Return [X, Y] of the center of cell containing provided text 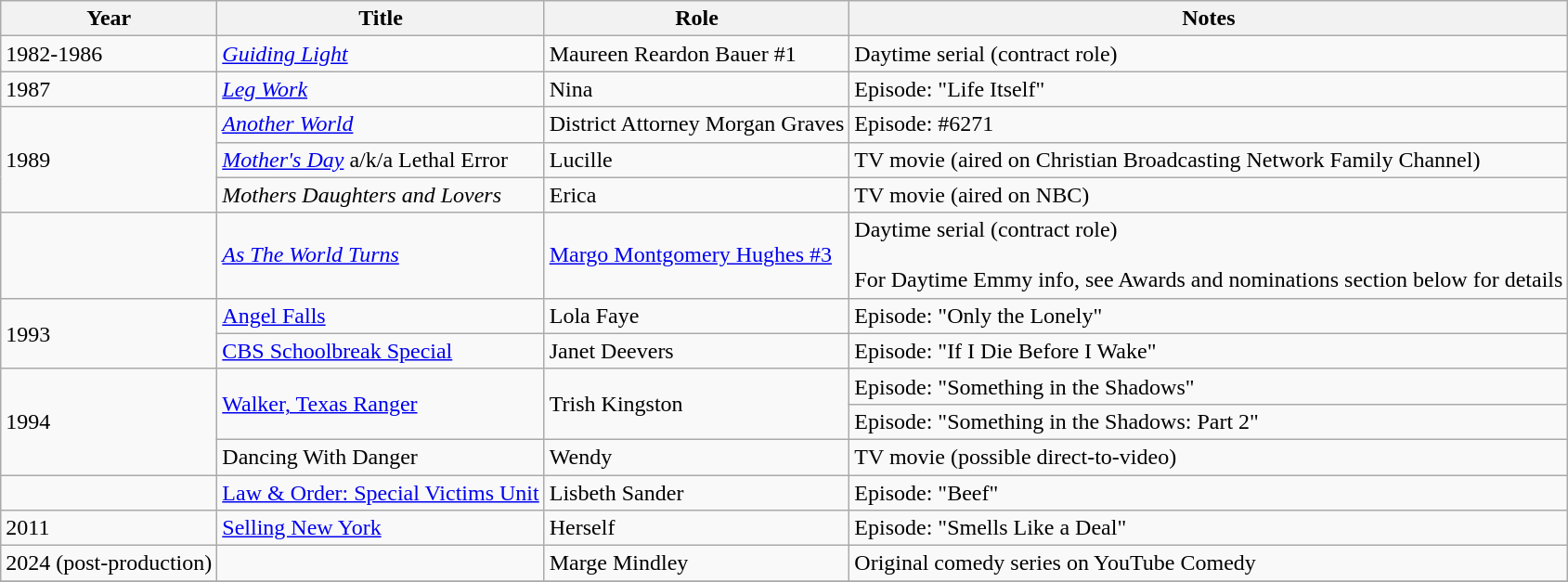
Margo Montgomery Hughes #3 [696, 255]
Episode: "Smells Like a Deal" [1209, 528]
Lola Faye [696, 316]
Selling New York [381, 528]
Lisbeth Sander [696, 493]
1982-1986 [110, 54]
1989 [110, 160]
Walker, Texas Ranger [381, 404]
Episode: "If I Die Before I Wake" [1209, 351]
Episode: "Something in the Shadows: Part 2" [1209, 421]
Law & Order: Special Victims Unit [381, 493]
Erica [696, 195]
District Attorney Morgan Graves [696, 124]
Trish Kingston [696, 404]
2011 [110, 528]
Episode: "Only the Lonely" [1209, 316]
Daytime serial (contract role)For Daytime Emmy info, see Awards and nominations section below for details [1209, 255]
1993 [110, 333]
Dancing With Danger [381, 457]
Lucille [696, 160]
Herself [696, 528]
Episode: "Beef" [1209, 493]
1987 [110, 89]
Notes [1209, 19]
Angel Falls [381, 316]
Daytime serial (contract role) [1209, 54]
Wendy [696, 457]
Nina [696, 89]
Episode: #6271 [1209, 124]
Mother's Day a/k/a Lethal Error [381, 160]
Original comedy series on YouTube Comedy [1209, 563]
Episode: "Life Itself" [1209, 89]
TV movie (aired on NBC) [1209, 195]
Maureen Reardon Bauer #1 [696, 54]
1994 [110, 421]
Role [696, 19]
Title [381, 19]
TV movie (aired on Christian Broadcasting Network Family Channel) [1209, 160]
Another World [381, 124]
As The World Turns [381, 255]
Marge Mindley [696, 563]
Mothers Daughters and Lovers [381, 195]
TV movie (possible direct-to-video) [1209, 457]
2024 (post-production) [110, 563]
CBS Schoolbreak Special [381, 351]
Leg Work [381, 89]
Episode: "Something in the Shadows" [1209, 386]
Janet Deevers [696, 351]
Guiding Light [381, 54]
Year [110, 19]
